Detect which cell encompasses the target text, then output its [x, y] center coordinate. 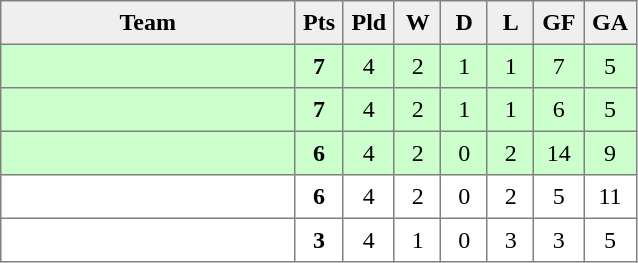
Team [148, 23]
L [510, 23]
GA [610, 23]
14 [559, 153]
GF [559, 23]
Pld [368, 23]
D [464, 23]
9 [610, 153]
W [417, 23]
Pts [319, 23]
11 [610, 197]
